Output the [X, Y] coordinate of the center of the cell containing the given text.  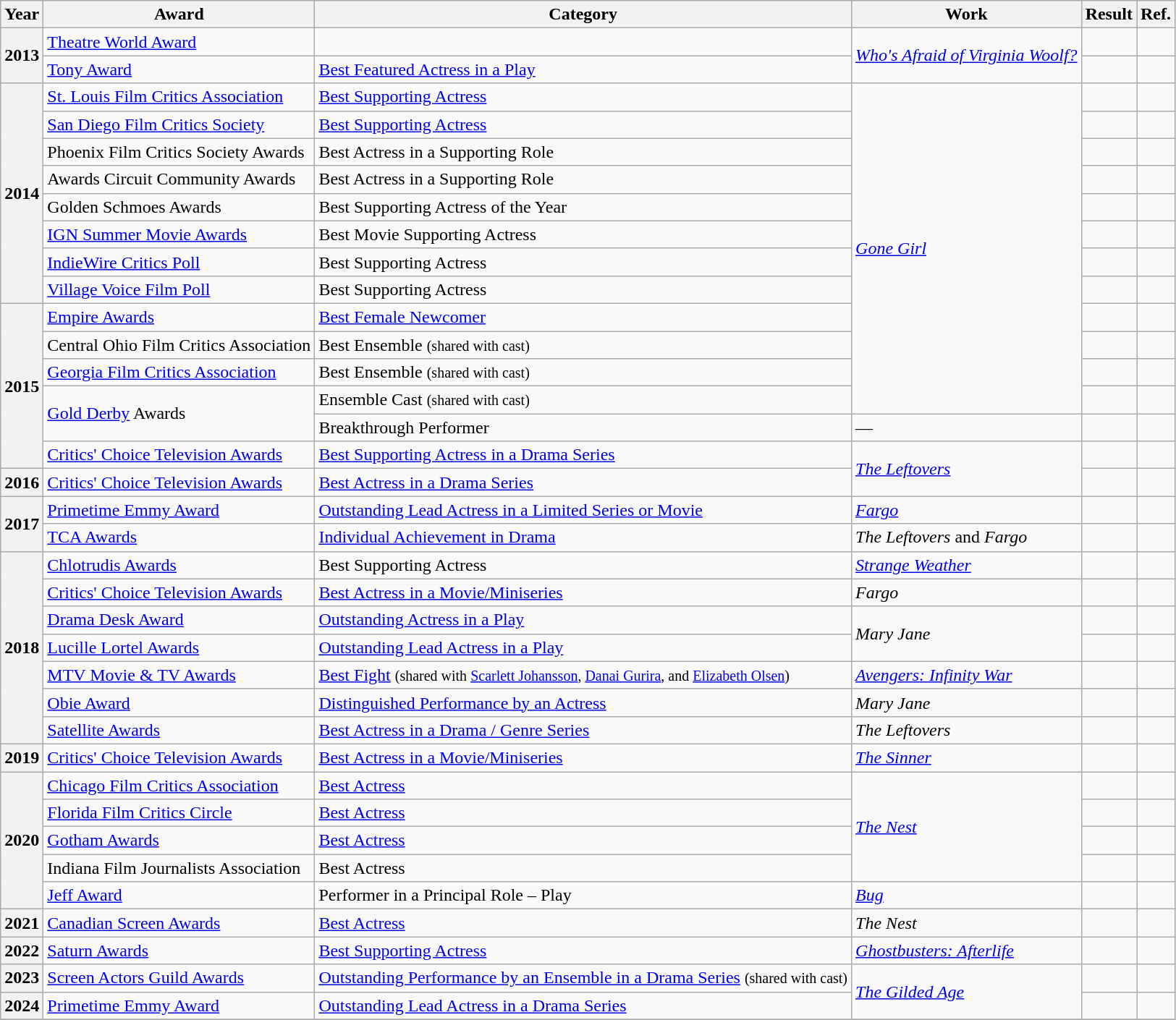
Avengers: Infinity War [967, 675]
Tony Award [179, 69]
2014 [22, 193]
Award [179, 14]
Obie Award [179, 702]
TCA Awards [179, 537]
Outstanding Lead Actress in a Limited Series or Movie [583, 510]
Phoenix Film Critics Society Awards [179, 152]
Best Featured Actress in a Play [583, 69]
Georgia Film Critics Association [179, 373]
IGN Summer Movie Awards [179, 234]
Indiana Film Journalists Association [179, 868]
San Diego Film Critics Society [179, 124]
Outstanding Actress in a Play [583, 620]
2017 [22, 524]
Best Movie Supporting Actress [583, 234]
Screen Actors Guild Awards [179, 978]
Ref. [1155, 14]
Performer in a Principal Role – Play [583, 896]
Canadian Screen Awards [179, 923]
Best Actress in a Drama Series [583, 483]
Saturn Awards [179, 951]
The Gilded Age [967, 992]
— [967, 428]
Year [22, 14]
2024 [22, 1006]
Bug [967, 896]
Individual Achievement in Drama [583, 537]
Empire Awards [179, 317]
Central Ohio Film Critics Association [179, 345]
Outstanding Performance by an Ensemble in a Drama Series (shared with cast) [583, 978]
Chicago Film Critics Association [179, 785]
Best Supporting Actress of the Year [583, 207]
Best Actress in a Drama / Genre Series [583, 730]
Jeff Award [179, 896]
Best Fight (shared with Scarlett Johansson, Danai Gurira, and Elizabeth Olsen) [583, 675]
2019 [22, 757]
Best Supporting Actress in a Drama Series [583, 455]
Outstanding Lead Actress in a Play [583, 647]
Village Voice Film Poll [179, 289]
Florida Film Critics Circle [179, 813]
Breakthrough Performer [583, 428]
Chlotrudis Awards [179, 565]
Lucille Lortel Awards [179, 647]
Golden Schmoes Awards [179, 207]
Gone Girl [967, 249]
Best Female Newcomer [583, 317]
Gotham Awards [179, 841]
Awards Circuit Community Awards [179, 179]
2013 [22, 56]
Satellite Awards [179, 730]
Drama Desk Award [179, 620]
2021 [22, 923]
Distinguished Performance by an Actress [583, 702]
Theatre World Award [179, 42]
MTV Movie & TV Awards [179, 675]
Ensemble Cast (shared with cast) [583, 400]
Outstanding Lead Actress in a Drama Series [583, 1006]
2022 [22, 951]
2016 [22, 483]
Strange Weather [967, 565]
Category [583, 14]
IndieWire Critics Poll [179, 262]
Ghostbusters: Afterlife [967, 951]
St. Louis Film Critics Association [179, 97]
2020 [22, 840]
The Sinner [967, 757]
The Leftovers and Fargo [967, 537]
Who's Afraid of Virginia Woolf? [967, 56]
Gold Derby Awards [179, 414]
Result [1109, 14]
Work [967, 14]
2018 [22, 647]
2015 [22, 386]
2023 [22, 978]
